Find where the given text appears and provide that cell's center as [X, Y] coordinate. 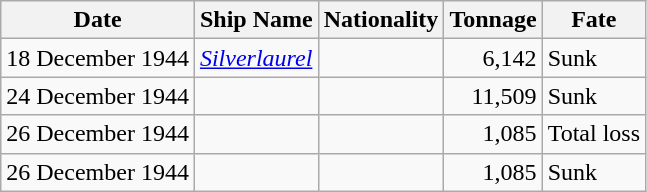
Fate [594, 20]
18 December 1944 [98, 58]
Silverlaurel [256, 58]
Date [98, 20]
11,509 [493, 96]
Ship Name [256, 20]
24 December 1944 [98, 96]
Tonnage [493, 20]
Nationality [381, 20]
Total loss [594, 134]
6,142 [493, 58]
